Identify which cell holds the provided text, then report its [x, y] central coordinate. 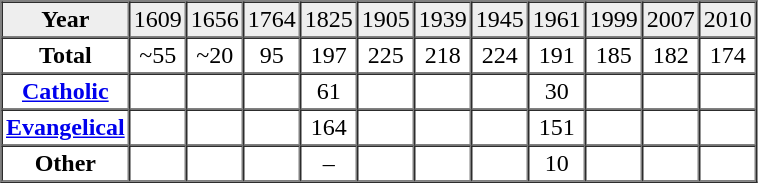
1999 [614, 20]
1764 [272, 20]
Other [66, 164]
224 [500, 56]
185 [614, 56]
2007 [670, 20]
1945 [500, 20]
1609 [158, 20]
Evangelical [66, 128]
10 [556, 164]
191 [556, 56]
218 [442, 56]
164 [328, 128]
225 [386, 56]
~20 [214, 56]
151 [556, 128]
182 [670, 56]
61 [328, 92]
– [328, 164]
1905 [386, 20]
2010 [728, 20]
Year [66, 20]
197 [328, 56]
~55 [158, 56]
95 [272, 56]
Total [66, 56]
1939 [442, 20]
1825 [328, 20]
30 [556, 92]
174 [728, 56]
1961 [556, 20]
Catholic [66, 92]
1656 [214, 20]
